Scan for the cell matching the given text and deliver its (X, Y) coordinate at center. 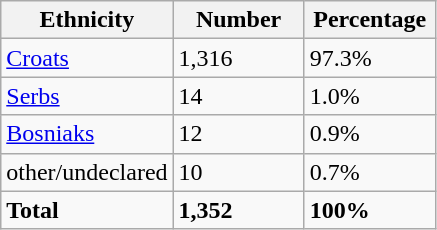
14 (238, 96)
0.9% (370, 134)
Percentage (370, 20)
Serbs (87, 96)
Ethnicity (87, 20)
1.0% (370, 96)
other/undeclared (87, 172)
1,352 (238, 210)
Total (87, 210)
0.7% (370, 172)
1,316 (238, 58)
Bosniaks (87, 134)
10 (238, 172)
100% (370, 210)
12 (238, 134)
Number (238, 20)
Croats (87, 58)
97.3% (370, 58)
